Identify which cell holds the provided text, then report its (X, Y) central coordinate. 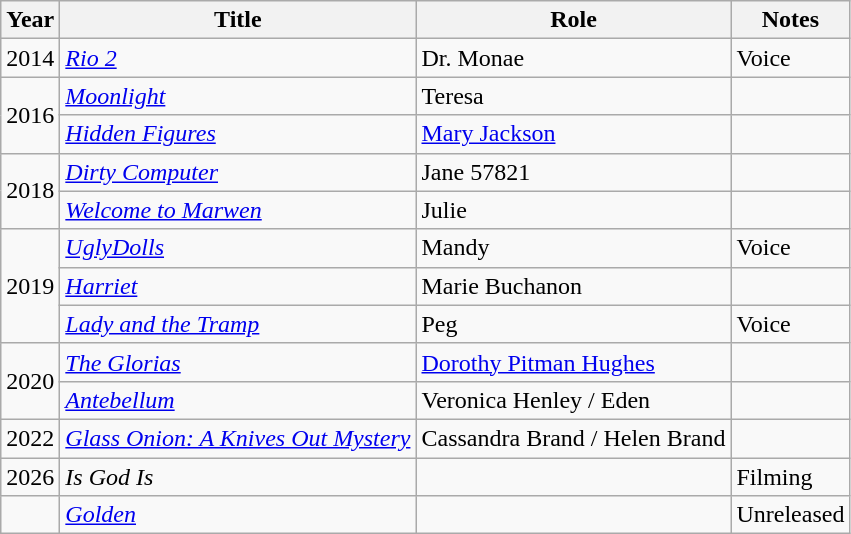
Jane 57821 (574, 172)
Cassandra Brand / Helen Brand (574, 438)
Antebellum (238, 400)
Unreleased (790, 515)
UglyDolls (238, 248)
Marie Buchanon (574, 286)
Teresa (574, 96)
Mandy (574, 248)
Moonlight (238, 96)
Rio 2 (238, 58)
2019 (30, 286)
The Glorias (238, 362)
Title (238, 20)
Role (574, 20)
Year (30, 20)
2014 (30, 58)
Veronica Henley / Eden (574, 400)
2016 (30, 115)
2026 (30, 477)
Is God Is (238, 477)
Dirty Computer (238, 172)
Welcome to Marwen (238, 210)
Peg (574, 324)
Julie (574, 210)
Harriet (238, 286)
Glass Onion: A Knives Out Mystery (238, 438)
2022 (30, 438)
Hidden Figures (238, 134)
2020 (30, 381)
Mary Jackson (574, 134)
Lady and the Tramp (238, 324)
2018 (30, 191)
Dorothy Pitman Hughes (574, 362)
Notes (790, 20)
Golden (238, 515)
Dr. Monae (574, 58)
Filming (790, 477)
